From the cell containing the given text, extract its center point as [x, y] coordinate. 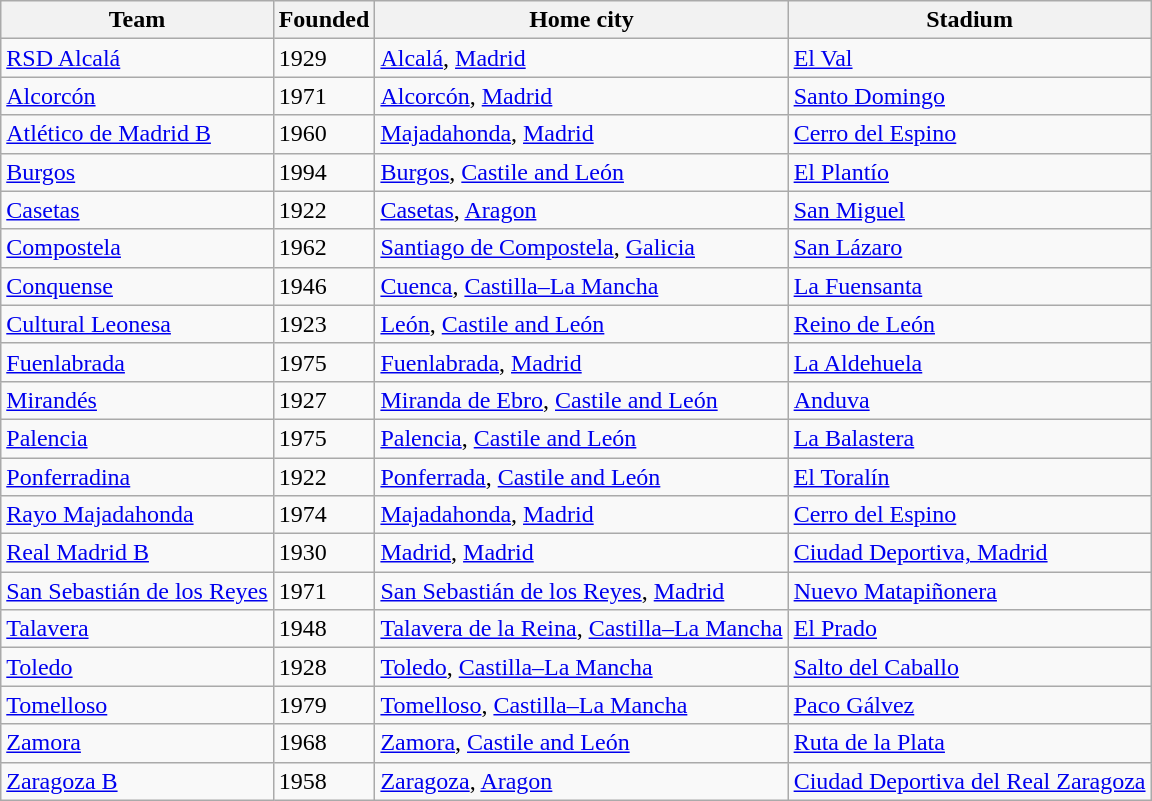
Zaragoza, Aragon [582, 781]
Compostela [137, 248]
Tomelloso [137, 705]
Ponferrada, Castile and León [582, 477]
Talavera de la Reina, Castilla–La Mancha [582, 629]
1960 [324, 134]
Atlético de Madrid B [137, 134]
Zaragoza B [137, 781]
Mirandés [137, 400]
Ponferradina [137, 477]
Santo Domingo [970, 96]
San Sebastián de los Reyes, Madrid [582, 591]
Toledo, Castilla–La Mancha [582, 667]
1923 [324, 324]
1962 [324, 248]
Burgos, Castile and León [582, 172]
1927 [324, 400]
Ciudad Deportiva del Real Zaragoza [970, 781]
Alcalá, Madrid [582, 58]
1930 [324, 553]
Home city [582, 20]
El Prado [970, 629]
El Val [970, 58]
Fuenlabrada, Madrid [582, 362]
San Miguel [970, 210]
Cuenca, Castilla–La Mancha [582, 286]
Founded [324, 20]
Team [137, 20]
Ciudad Deportiva, Madrid [970, 553]
1974 [324, 515]
Cultural Leonesa [137, 324]
Palencia [137, 438]
La Fuensanta [970, 286]
León, Castile and León [582, 324]
El Toralín [970, 477]
RSD Alcalá [137, 58]
Alcorcón, Madrid [582, 96]
Salto del Caballo [970, 667]
Madrid, Madrid [582, 553]
Fuenlabrada [137, 362]
1979 [324, 705]
Casetas, Aragon [582, 210]
Conquense [137, 286]
1928 [324, 667]
La Balastera [970, 438]
Zamora [137, 743]
1958 [324, 781]
Tomelloso, Castilla–La Mancha [582, 705]
Santiago de Compostela, Galicia [582, 248]
Ruta de la Plata [970, 743]
1948 [324, 629]
Nuevo Matapiñonera [970, 591]
Anduva [970, 400]
Real Madrid B [137, 553]
Reino de León [970, 324]
Alcorcón [137, 96]
Miranda de Ebro, Castile and León [582, 400]
Paco Gálvez [970, 705]
Stadium [970, 20]
La Aldehuela [970, 362]
Casetas [137, 210]
1929 [324, 58]
El Plantío [970, 172]
San Sebastián de los Reyes [137, 591]
Talavera [137, 629]
Toledo [137, 667]
Palencia, Castile and León [582, 438]
San Lázaro [970, 248]
Burgos [137, 172]
1946 [324, 286]
Zamora, Castile and León [582, 743]
1994 [324, 172]
Rayo Majadahonda [137, 515]
1968 [324, 743]
